Find where the given text appears and provide that cell's center as (x, y) coordinate. 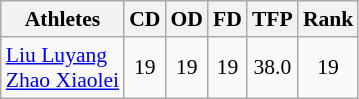
Liu LuyangZhao Xiaolei (62, 68)
FD (228, 19)
CD (144, 19)
Athletes (62, 19)
Rank (328, 19)
OD (186, 19)
TFP (272, 19)
38.0 (272, 68)
